Search for the cell housing the specified text and yield its (x, y) center coordinate. 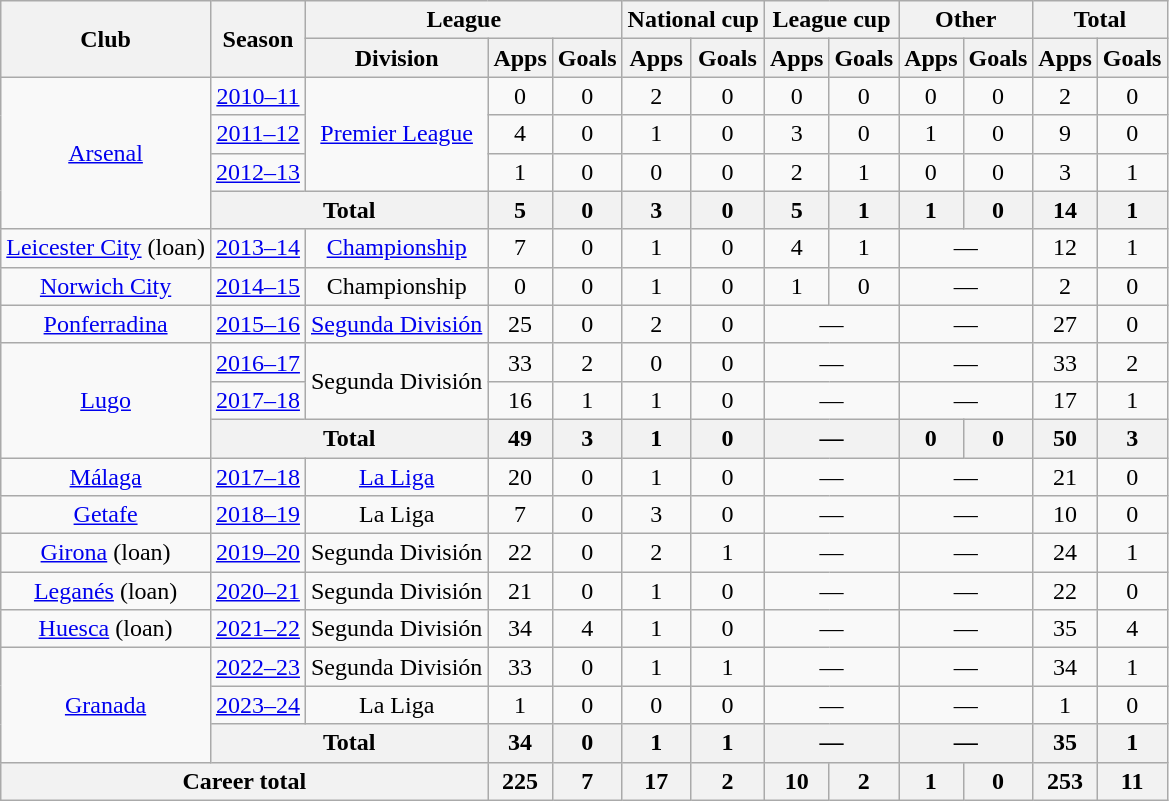
2023–24 (258, 705)
49 (520, 438)
2018–19 (258, 515)
Málaga (106, 477)
2010–11 (258, 96)
2016–17 (258, 362)
2021–22 (258, 629)
League cup (831, 20)
2020–21 (258, 591)
Club (106, 39)
27 (1065, 324)
Lugo (106, 400)
11 (1132, 781)
50 (1065, 438)
25 (520, 324)
Leicester City (loan) (106, 248)
2012–13 (258, 172)
Season (258, 39)
Girona (loan) (106, 553)
20 (520, 477)
14 (1065, 210)
Huesca (loan) (106, 629)
2014–15 (258, 286)
Norwich City (106, 286)
2011–12 (258, 134)
Division (396, 58)
Arsenal (106, 153)
2022–23 (258, 667)
Granada (106, 705)
League (464, 20)
12 (1065, 248)
9 (1065, 134)
16 (520, 400)
National cup (693, 20)
2015–16 (258, 324)
24 (1065, 553)
Ponferradina (106, 324)
Other (966, 20)
Premier League (396, 134)
Career total (244, 781)
Leganés (loan) (106, 591)
2013–14 (258, 248)
253 (1065, 781)
Getafe (106, 515)
225 (520, 781)
2019–20 (258, 553)
